Extract the (X, Y) coordinate from the center of the cell holding the provided text.  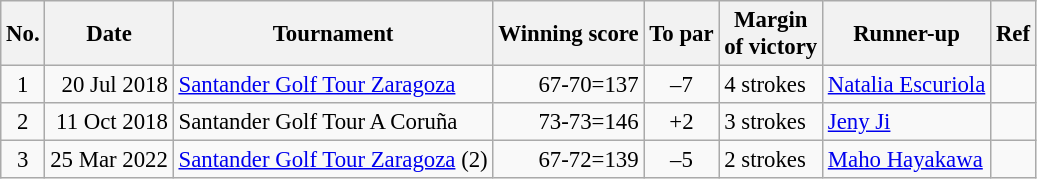
2 (23, 122)
20 Jul 2018 (109, 85)
1 (23, 85)
4 strokes (771, 85)
3 strokes (771, 122)
Santander Golf Tour Zaragoza (2) (333, 160)
67-72=139 (568, 160)
73-73=146 (568, 122)
–5 (682, 160)
Ref (1014, 34)
67-70=137 (568, 85)
Runner-up (906, 34)
2 strokes (771, 160)
25 Mar 2022 (109, 160)
Winning score (568, 34)
Tournament (333, 34)
Jeny Ji (906, 122)
Marginof victory (771, 34)
Natalia Escuriola (906, 85)
3 (23, 160)
No. (23, 34)
Santander Golf Tour Zaragoza (333, 85)
Santander Golf Tour A Coruña (333, 122)
Date (109, 34)
To par (682, 34)
Maho Hayakawa (906, 160)
11 Oct 2018 (109, 122)
–7 (682, 85)
+2 (682, 122)
